For the text-containing cell, return its midpoint in (x, y) coordinate format. 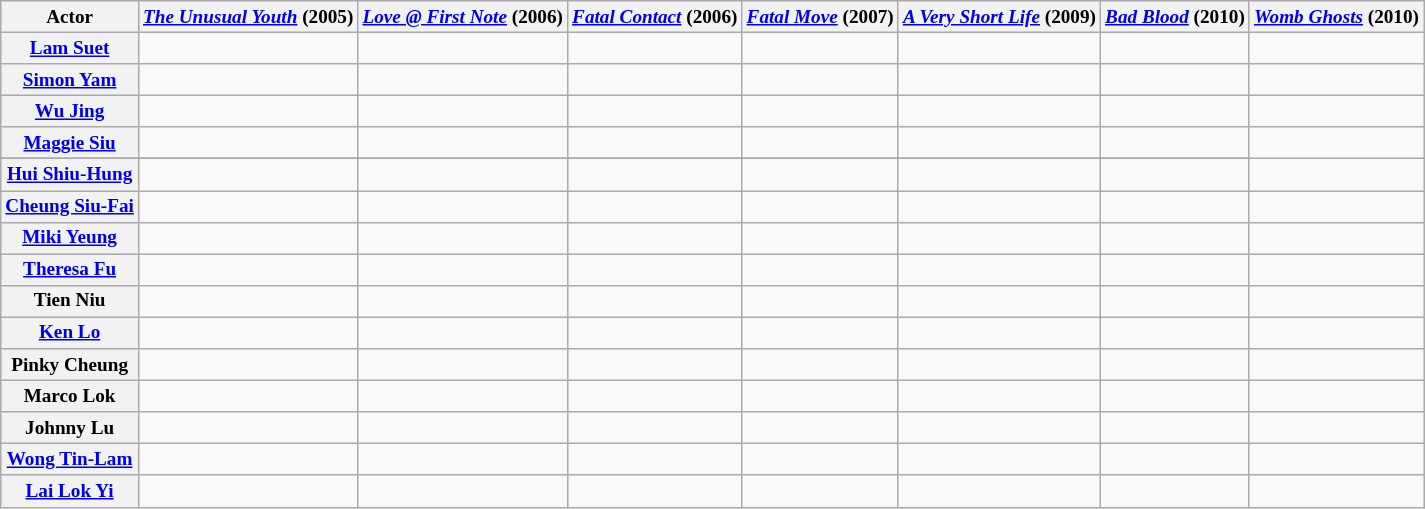
Bad Blood (2010) (1176, 17)
Johnny Lu (70, 428)
Lai Lok Yi (70, 491)
Lam Suet (70, 48)
Womb Ghosts (2010) (1336, 17)
Theresa Fu (70, 270)
The Unusual Youth (2005) (248, 17)
Tien Niu (70, 301)
Pinky Cheung (70, 365)
Miki Yeung (70, 238)
Fatal Move (2007) (820, 17)
Marco Lok (70, 396)
Maggie Siu (70, 143)
Actor (70, 17)
Wong Tin-Lam (70, 460)
Ken Lo (70, 333)
Hui Shiu-Hung (70, 175)
Cheung Siu-Fai (70, 206)
A Very Short Life (2009) (999, 17)
Wu Jing (70, 111)
Simon Yam (70, 80)
Love @ First Note (2006) (463, 17)
Fatal Contact (2006) (655, 17)
